Return (x, y) of the center of cell containing provided text 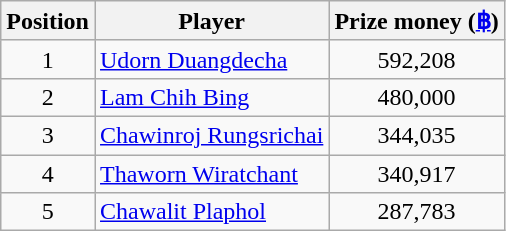
Udorn Duangdecha (211, 59)
Prize money (฿) (416, 21)
5 (48, 212)
592,208 (416, 59)
480,000 (416, 97)
4 (48, 173)
287,783 (416, 212)
3 (48, 135)
Lam Chih Bing (211, 97)
Chawinroj Rungsrichai (211, 135)
Player (211, 21)
340,917 (416, 173)
Chawalit Plaphol (211, 212)
Thaworn Wiratchant (211, 173)
2 (48, 97)
1 (48, 59)
344,035 (416, 135)
Position (48, 21)
